Search for the cell housing the specified text and yield its (x, y) center coordinate. 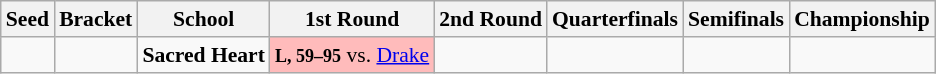
Championship (862, 19)
1st Round (352, 19)
Sacred Heart (204, 55)
School (204, 19)
Seed (28, 19)
2nd Round (490, 19)
L, 59–95 vs. Drake (352, 55)
Quarterfinals (615, 19)
Semifinals (736, 19)
Bracket (96, 19)
